Determine the (x, y) coordinate at the center of the cell enclosing the given text.  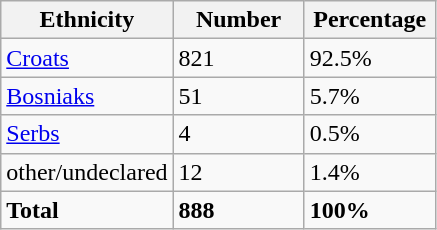
821 (238, 58)
Serbs (87, 134)
92.5% (370, 58)
other/undeclared (87, 172)
Number (238, 20)
Bosniaks (87, 96)
5.7% (370, 96)
100% (370, 210)
888 (238, 210)
Total (87, 210)
1.4% (370, 172)
Croats (87, 58)
0.5% (370, 134)
Percentage (370, 20)
12 (238, 172)
51 (238, 96)
4 (238, 134)
Ethnicity (87, 20)
